Determine the [X, Y] coordinate at the center of the cell enclosing the given text.  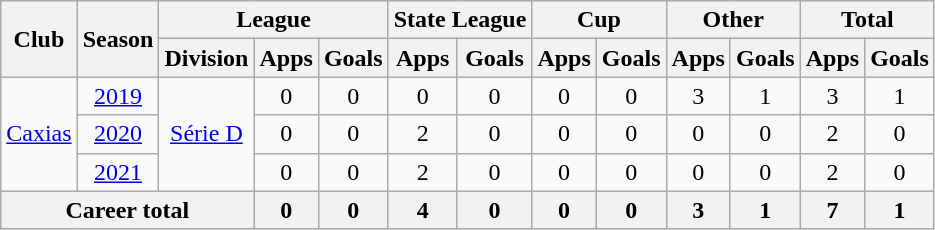
League [274, 20]
2021 [118, 172]
4 [422, 210]
2020 [118, 134]
Career total [128, 210]
7 [832, 210]
2019 [118, 96]
Other [733, 20]
Season [118, 39]
Division [206, 58]
Cup [599, 20]
Club [39, 39]
Total [867, 20]
Série D [206, 134]
State League [460, 20]
Caxias [39, 134]
